Extract the [x, y] coordinate from the center of the cell holding the provided text.  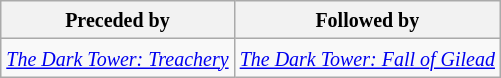
The Dark Tower: Fall of Gilead [367, 58]
The Dark Tower: Treachery [118, 58]
Followed by [367, 20]
Preceded by [118, 20]
